Return (X, Y) of the center of cell containing provided text 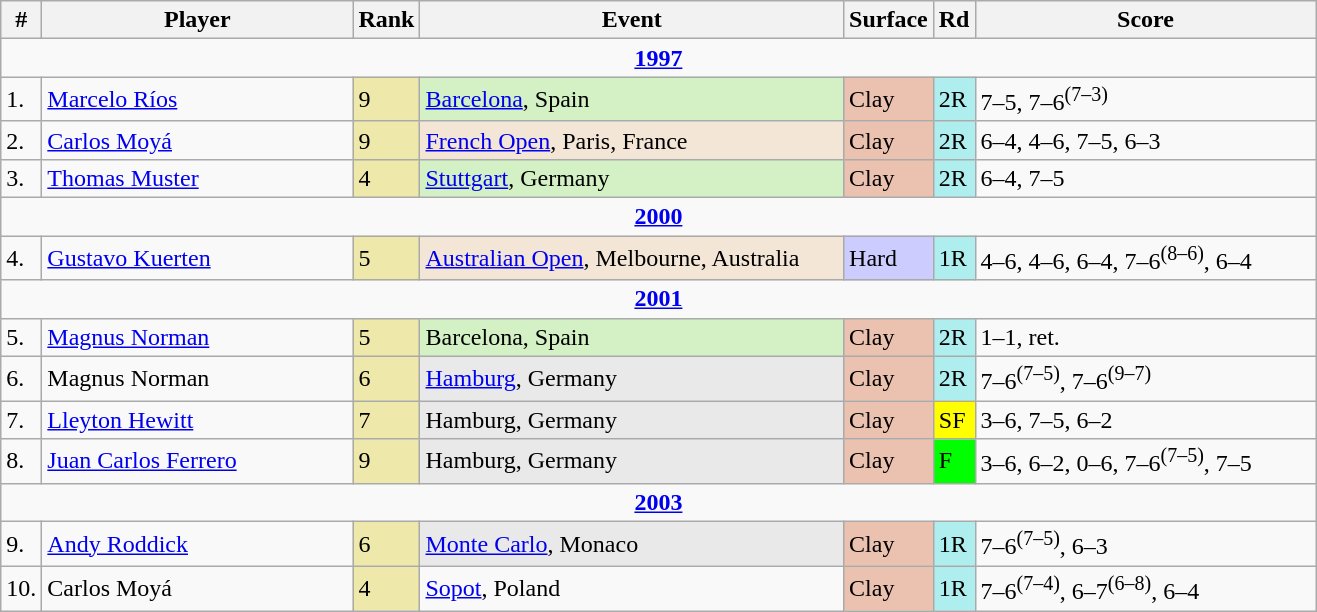
4. (22, 258)
1997 (658, 58)
Juan Carlos Ferrero (198, 462)
2003 (658, 502)
Lleyton Hewitt (198, 420)
7–6(7–5), 6–3 (1146, 544)
2001 (658, 299)
Thomas Muster (198, 178)
French Open, Paris, France (632, 140)
Player (198, 20)
8. (22, 462)
7–6(7–4), 6–7(6–8), 6–4 (1146, 588)
Surface (889, 20)
Hard (889, 258)
9. (22, 544)
3–6, 7–5, 6–2 (1146, 420)
Gustavo Kuerten (198, 258)
F (954, 462)
7 (386, 420)
7. (22, 420)
6–4, 7–5 (1146, 178)
Sopot, Poland (632, 588)
Score (1146, 20)
6–4, 4–6, 7–5, 6–3 (1146, 140)
3–6, 6–2, 0–6, 7–6(7–5), 7–5 (1146, 462)
10. (22, 588)
2000 (658, 217)
Andy Roddick (198, 544)
3. (22, 178)
2. (22, 140)
# (22, 20)
Event (632, 20)
Rd (954, 20)
5. (22, 337)
7–6(7–5), 7–6(9–7) (1146, 378)
4–6, 4–6, 6–4, 7–6(8–6), 6–4 (1146, 258)
SF (954, 420)
6. (22, 378)
Monte Carlo, Monaco (632, 544)
Australian Open, Melbourne, Australia (632, 258)
Rank (386, 20)
1–1, ret. (1146, 337)
Marcelo Ríos (198, 100)
1. (22, 100)
7–5, 7–6(7–3) (1146, 100)
Stuttgart, Germany (632, 178)
